Return the [X, Y] coordinate for the center point of the cell that contains the specified text.  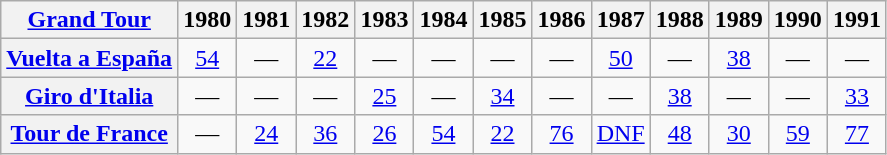
26 [384, 134]
50 [620, 58]
1984 [444, 20]
1986 [562, 20]
1981 [266, 20]
Giro d'Italia [90, 96]
1985 [502, 20]
1989 [738, 20]
48 [680, 134]
1983 [384, 20]
Vuelta a España [90, 58]
24 [266, 134]
1980 [208, 20]
1982 [326, 20]
Tour de France [90, 134]
1991 [856, 20]
1990 [798, 20]
1988 [680, 20]
76 [562, 134]
34 [502, 96]
Grand Tour [90, 20]
59 [798, 134]
1987 [620, 20]
33 [856, 96]
DNF [620, 134]
30 [738, 134]
77 [856, 134]
36 [326, 134]
25 [384, 96]
